Return [X, Y] of the center of cell containing provided text 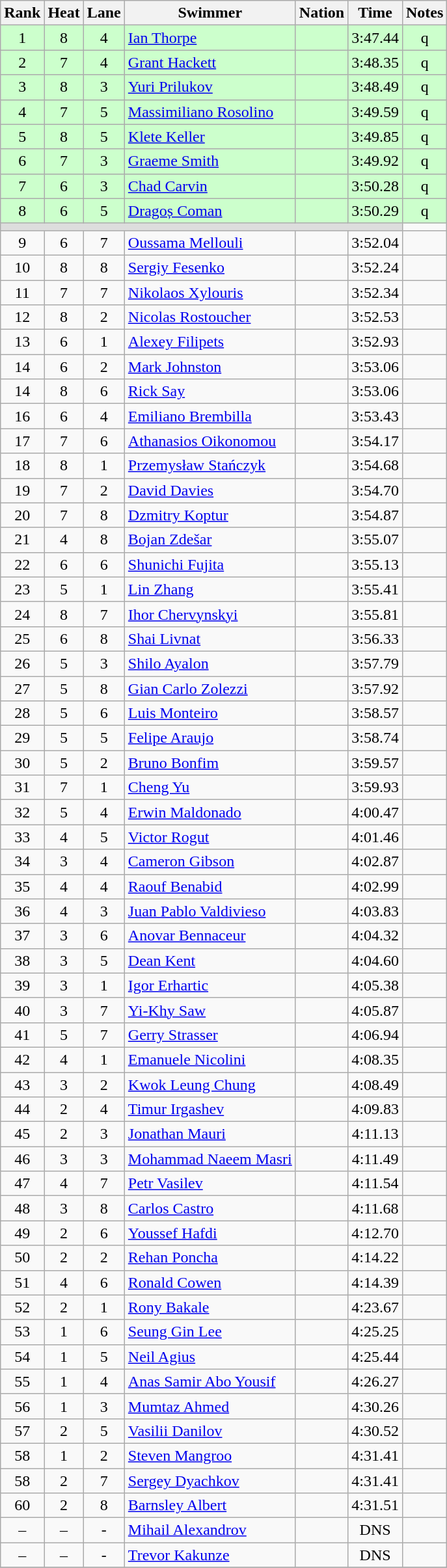
4:02.99 [375, 886]
3:55.81 [375, 614]
3:49.92 [375, 161]
3:48.35 [375, 62]
29 [22, 738]
Kwok Leung Chung [210, 1084]
23 [22, 589]
3:58.74 [375, 738]
3:52.04 [375, 243]
16 [22, 416]
4:11.13 [375, 1134]
Cameron Gibson [210, 862]
Felipe Araujo [210, 738]
4:14.22 [375, 1258]
4:09.83 [375, 1110]
Petr Vasilev [210, 1184]
Mihail Alexandrov [210, 1530]
53 [22, 1332]
11 [22, 292]
40 [22, 1010]
Vasilii Danilov [210, 1431]
Steven Mangroo [210, 1455]
3:55.07 [375, 540]
4:04.32 [375, 936]
21 [22, 540]
Dean Kent [210, 961]
Raouf Benabid [210, 886]
17 [22, 441]
4:11.68 [375, 1208]
4:00.47 [375, 812]
3:54.70 [375, 490]
Przemysław Stańczyk [210, 466]
47 [22, 1184]
Swimmer [210, 13]
3:54.17 [375, 441]
Athanasios Oikonomou [210, 441]
12 [22, 317]
4:05.38 [375, 985]
18 [22, 466]
26 [22, 663]
David Davies [210, 490]
54 [22, 1357]
4:02.87 [375, 862]
Erwin Maldonado [210, 812]
Anas Samir Abo Yousif [210, 1381]
Emanuele Nicolini [210, 1059]
3:52.53 [375, 317]
3:59.93 [375, 788]
13 [22, 342]
39 [22, 985]
4:04.60 [375, 961]
51 [22, 1282]
Ihor Chervynskyi [210, 614]
45 [22, 1134]
48 [22, 1208]
46 [22, 1159]
Seung Gin Lee [210, 1332]
Carlos Castro [210, 1208]
Sergey Dyachkov [210, 1481]
Rick Say [210, 392]
3:55.41 [375, 589]
3:57.79 [375, 663]
4:23.67 [375, 1307]
3:58.57 [375, 713]
Bruno Bonfim [210, 763]
4:31.51 [375, 1506]
3:50.28 [375, 186]
Sergiy Fesenko [210, 267]
Shilo Ayalon [210, 663]
Cheng Yu [210, 788]
27 [22, 689]
37 [22, 936]
44 [22, 1110]
49 [22, 1233]
Youssef Hafdi [210, 1233]
43 [22, 1084]
Trevor Kakunze [210, 1555]
Chad Carvin [210, 186]
4:30.52 [375, 1431]
Igor Erhartic [210, 985]
24 [22, 614]
4:06.94 [375, 1035]
19 [22, 490]
Klete Keller [210, 137]
Nikolaos Xylouris [210, 292]
28 [22, 713]
Rank [22, 13]
Gerry Strasser [210, 1035]
4:11.54 [375, 1184]
Nicolas Rostoucher [210, 317]
3:54.87 [375, 515]
3:52.34 [375, 292]
Yuri Prilukov [210, 87]
35 [22, 886]
4:25.25 [375, 1332]
3:53.43 [375, 416]
3:59.57 [375, 763]
31 [22, 788]
4:26.27 [375, 1381]
4:01.46 [375, 837]
Bojan Zdešar [210, 540]
Nation [321, 13]
Anovar Bennaceur [210, 936]
Massimiliano Rosolino [210, 112]
4:25.44 [375, 1357]
55 [22, 1381]
56 [22, 1406]
10 [22, 267]
33 [22, 837]
3:49.59 [375, 112]
Notes [424, 13]
Timur Irgashev [210, 1110]
Shai Livnat [210, 639]
Lin Zhang [210, 589]
4:08.49 [375, 1084]
38 [22, 961]
4:30.26 [375, 1406]
Grant Hackett [210, 62]
34 [22, 862]
3:48.49 [375, 87]
Yi-Khy Saw [210, 1010]
41 [22, 1035]
3:49.85 [375, 137]
Lane [104, 13]
Neil Agius [210, 1357]
3:54.68 [375, 466]
Ronald Cowen [210, 1282]
9 [22, 243]
Mumtaz Ahmed [210, 1406]
Mark Johnston [210, 367]
Gian Carlo Zolezzi [210, 689]
4:12.70 [375, 1233]
Oussama Mellouli [210, 243]
4:05.87 [375, 1010]
Mohammad Naeem Masri [210, 1159]
Rony Bakale [210, 1307]
3:57.92 [375, 689]
Victor Rogut [210, 837]
4:08.35 [375, 1059]
30 [22, 763]
32 [22, 812]
Graeme Smith [210, 161]
Emiliano Brembilla [210, 416]
20 [22, 515]
4:11.49 [375, 1159]
60 [22, 1506]
3:52.24 [375, 267]
25 [22, 639]
4:14.39 [375, 1282]
Jonathan Mauri [210, 1134]
3:55.13 [375, 565]
Heat [64, 13]
Dragoș Coman [210, 211]
50 [22, 1258]
Dzmitry Koptur [210, 515]
Shunichi Fujita [210, 565]
Rehan Poncha [210, 1258]
3:56.33 [375, 639]
42 [22, 1059]
Barnsley Albert [210, 1506]
22 [22, 565]
Time [375, 13]
36 [22, 911]
52 [22, 1307]
4:03.83 [375, 911]
57 [22, 1431]
Juan Pablo Valdivieso [210, 911]
3:47.44 [375, 38]
3:50.29 [375, 211]
Alexey Filipets [210, 342]
Luis Monteiro [210, 713]
Ian Thorpe [210, 38]
3:52.93 [375, 342]
